Search for the cell housing the specified text and yield its [X, Y] center coordinate. 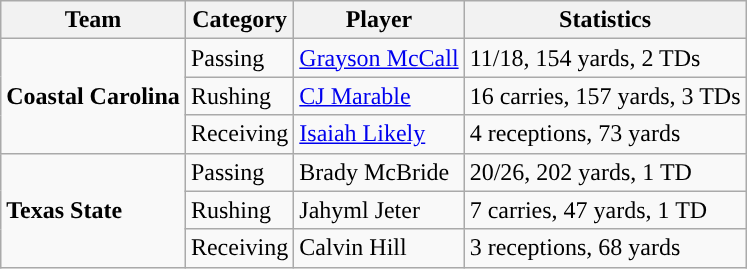
11/18, 154 yards, 2 TDs [605, 58]
16 carries, 157 yards, 3 TDs [605, 96]
Coastal Carolina [94, 96]
Jahyml Jeter [379, 210]
CJ Marable [379, 96]
20/26, 202 yards, 1 TD [605, 172]
Statistics [605, 20]
Grayson McCall [379, 58]
Category [239, 20]
Texas State [94, 210]
7 carries, 47 yards, 1 TD [605, 210]
3 receptions, 68 yards [605, 248]
Team [94, 20]
4 receptions, 73 yards [605, 134]
Brady McBride [379, 172]
Isaiah Likely [379, 134]
Player [379, 20]
Calvin Hill [379, 248]
